Output the (x, y) coordinate of the center of the cell containing the given text.  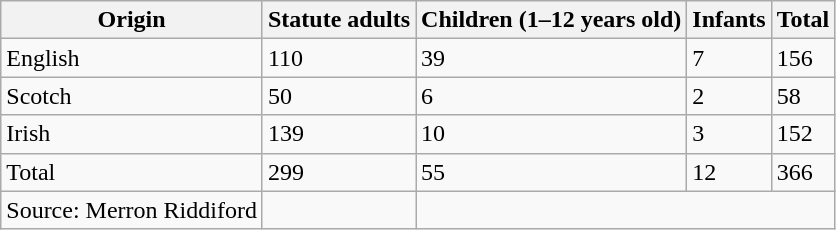
50 (338, 96)
Infants (729, 20)
Source: Merron Riddiford (132, 210)
6 (552, 96)
2 (729, 96)
Scotch (132, 96)
152 (803, 134)
Children (1–12 years old) (552, 20)
3 (729, 134)
156 (803, 58)
Irish (132, 134)
366 (803, 172)
7 (729, 58)
10 (552, 134)
English (132, 58)
58 (803, 96)
139 (338, 134)
55 (552, 172)
110 (338, 58)
Statute adults (338, 20)
299 (338, 172)
39 (552, 58)
Origin (132, 20)
12 (729, 172)
